From the cell containing the given text, extract its center point as (X, Y) coordinate. 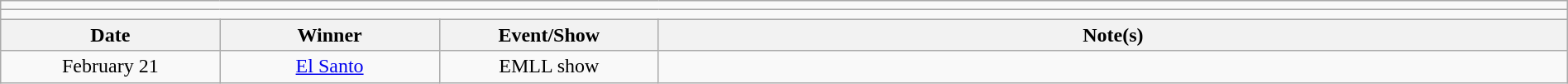
El Santo (329, 67)
February 21 (111, 67)
Winner (329, 35)
Event/Show (549, 35)
Date (111, 35)
EMLL show (549, 67)
Note(s) (1113, 35)
